Capture the cell that displays the provided text and extract its [X, Y] central coordinate. 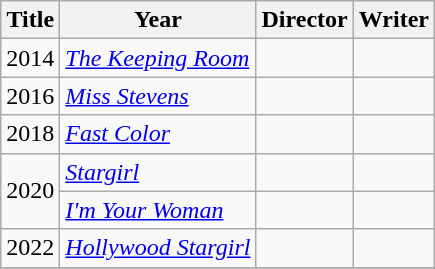
Writer [394, 20]
Miss Stevens [158, 96]
2014 [30, 58]
2016 [30, 96]
The Keeping Room [158, 58]
Stargirl [158, 172]
Year [158, 20]
Title [30, 20]
I'm Your Woman [158, 210]
Hollywood Stargirl [158, 248]
2022 [30, 248]
Director [304, 20]
Fast Color [158, 134]
2018 [30, 134]
2020 [30, 191]
